Scan for the cell matching the given text and deliver its (X, Y) coordinate at center. 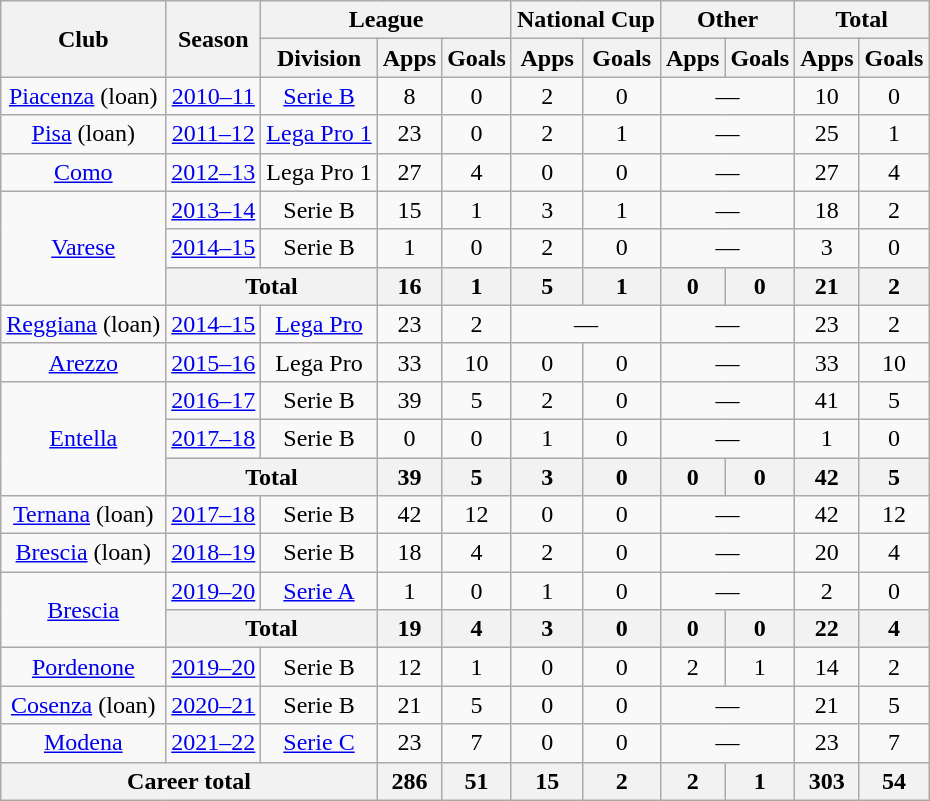
Varese (84, 248)
22 (827, 629)
Arezzo (84, 362)
Brescia (loan) (84, 553)
2013–14 (214, 210)
16 (409, 286)
Ternana (loan) (84, 515)
41 (827, 400)
Division (319, 58)
286 (409, 781)
Cosenza (loan) (84, 705)
National Cup (586, 20)
Como (84, 172)
Season (214, 39)
2010–11 (214, 96)
Reggiana (loan) (84, 324)
14 (827, 667)
Other (727, 20)
19 (409, 629)
25 (827, 134)
Club (84, 39)
2011–12 (214, 134)
2015–16 (214, 362)
2012–13 (214, 172)
Serie A (319, 591)
54 (894, 781)
Brescia (84, 610)
Serie C (319, 743)
Modena (84, 743)
2020–21 (214, 705)
51 (477, 781)
Entella (84, 438)
8 (409, 96)
2018–19 (214, 553)
Pisa (loan) (84, 134)
League (386, 20)
2021–22 (214, 743)
2016–17 (214, 400)
Career total (189, 781)
303 (827, 781)
Pordenone (84, 667)
Piacenza (loan) (84, 96)
20 (827, 553)
